Detect which cell encompasses the target text, then output its (X, Y) center coordinate. 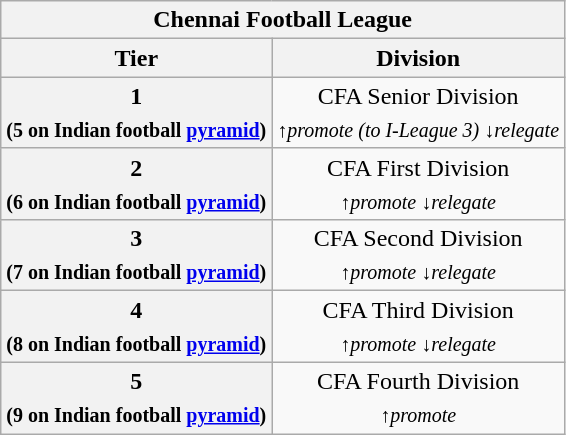
Chennai Football League (283, 20)
5(9 on Indian football pyramid) (136, 398)
CFA Senior Division↑promote (to I-League 3) ↓relegate (418, 112)
CFA Fourth Division↑promote (418, 398)
2(6 on Indian football pyramid) (136, 184)
CFA Second Division↑promote ↓relegate (418, 256)
1(5 on Indian football pyramid) (136, 112)
Division (418, 58)
Tier (136, 58)
3(7 on Indian football pyramid) (136, 256)
CFA First Division↑promote ↓relegate (418, 184)
CFA Third Division↑promote ↓relegate (418, 326)
4(8 on Indian football pyramid) (136, 326)
